Identify which cell holds the provided text, then report its (x, y) central coordinate. 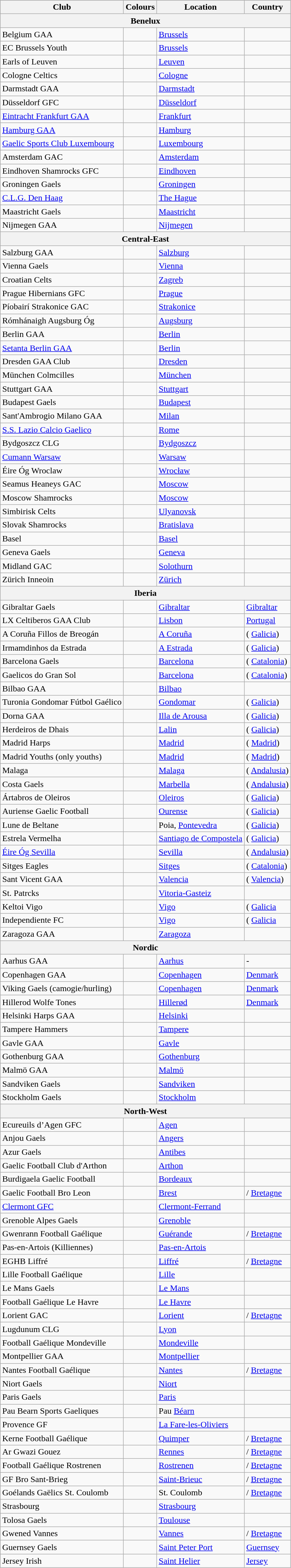
Geneva (200, 552)
North-West (145, 1111)
Éire Óg Wroclaw (62, 471)
Lyon (200, 1329)
Lugdunum CLG (62, 1329)
Midland GAC (62, 566)
Salzburg (200, 252)
Grenoble Alpes Gaels (62, 1220)
Geneva Gaels (62, 552)
Gaelicos do Gran Sol (62, 675)
Illa de Arousa (200, 716)
A Coruña Fillos de Breogán (62, 634)
Rome (200, 430)
Vannes (200, 1534)
Estrela Vermelha (62, 839)
Maastricht Gaels (62, 212)
Stockholm (200, 1097)
Lille Football Gaélique (62, 1275)
Bilbao (200, 689)
Rostrenen (200, 1465)
Helsinki Harps GAA (62, 1015)
Belgium GAA (62, 34)
( Valencia) (267, 879)
Prague (200, 293)
Pau Béarn (200, 1411)
Bordeaux (200, 1179)
Düsseldorf (200, 102)
Darmstadt GAA (62, 89)
Groningen (200, 184)
Madrid Youths (only youths) (62, 757)
Malmö (200, 1070)
Mondeville (200, 1343)
A Estrada (200, 648)
Vienna Gaels (62, 266)
Slovak Shamrocks (62, 525)
Herdeiros de Dhais (62, 729)
Nijmegen (200, 225)
Stockholm Gaels (62, 1097)
Zaragoza GAA (62, 934)
A Coruña (200, 634)
EGHB Liffré (62, 1261)
Club (62, 7)
EC Brussels Youth (62, 48)
Ulyanovsk (200, 511)
Dresden (200, 361)
Clermont GFC (62, 1206)
St. Coulomb (200, 1493)
Gaelic Football Bro Leon (62, 1193)
Milan (200, 416)
Saint Peter Port (200, 1547)
Viking Gaels (camogie/hurling) (62, 988)
Azur Gaels (62, 1152)
Cumann Warsaw (62, 457)
Nantes Football Gaélique (62, 1370)
Gothenburg GAA (62, 1057)
Pas-en-Artois (200, 1247)
Benelux (145, 21)
Gwenrann Football Gaélique (62, 1234)
Tampere (200, 1029)
Vienna (200, 266)
Maastricht (200, 212)
Tolosa Gaels (62, 1520)
Bratislava (200, 525)
Kerne Football Gaélique (62, 1438)
Eintracht Frankfurt GAA (62, 116)
Darmstadt (200, 89)
Bydgoszcz (200, 443)
Santiago de Compostela (200, 839)
Oleiros (200, 797)
Paris (200, 1397)
Angers (200, 1138)
Football Gaélique Rostrenen (62, 1465)
Setanta Berlin GAA (62, 348)
Brest (200, 1193)
Location (200, 7)
Dresden GAA Club (62, 361)
Nantes (200, 1370)
Vitoria-Gasteiz (200, 893)
Hamburg (200, 130)
LX Celtiberos GAA Club (62, 621)
Copenhagen GAA (62, 975)
Provence GF (62, 1424)
Leuven (200, 62)
Düsseldorf GFC (62, 102)
Budapest Gaels (62, 402)
Budapest (200, 402)
Strakonice (200, 307)
Pau Bearn Sports Gaeliques (62, 1411)
Sandviken (200, 1084)
Quimper (200, 1438)
Gaelic Football Club d'Arthon (62, 1166)
Toulouse (200, 1520)
Ecureuils d’Agen GFC (62, 1125)
Marbella (200, 784)
Auriense Gaelic Football (62, 811)
Jersey (267, 1561)
Burdigaela Gaelic Football (62, 1179)
Guernsey Gaels (62, 1547)
- (267, 961)
Turonia Gondomar Fútbol Gaélico (62, 702)
Sandviken Gaels (62, 1084)
Wrocław (200, 471)
GF Bro Sant-Brieg (62, 1479)
Groningen Gaels (62, 184)
La Fare-les-Oliviers (200, 1424)
Croatian Celts (62, 280)
Ártabros de Oleiros (62, 797)
Grenoble (200, 1220)
Gothenburg (200, 1057)
Píobairí Strakonice GAC (62, 307)
Sevilla (200, 852)
Aarhus GAA (62, 961)
Lille (200, 1275)
Portugal (267, 621)
Hillerød (200, 1002)
Gavle GAA (62, 1043)
Seamus Heaneys GAC (62, 484)
Salzburg GAA (62, 252)
The Hague (200, 198)
Zaragoza (200, 934)
Montpellier (200, 1356)
Niort Gaels (62, 1384)
Prague Hibernians GFC (62, 293)
Lisbon (200, 621)
Nordic (145, 947)
Éire Óg Sevilla (62, 852)
München (200, 375)
Irmamdinhos da Estrada (62, 648)
Earls of Leuven (62, 62)
Lalin (200, 729)
Ar Gwazi Gouez (62, 1452)
Jersey Irish (62, 1561)
Lorient (200, 1316)
Paris Gaels (62, 1397)
Lune de Beltane (62, 825)
Tampere Hammers (62, 1029)
Gavle (200, 1043)
Zürich (200, 579)
Cologne Celtics (62, 75)
Poia, Pontevedra (200, 825)
Arthon (200, 1166)
Le Mans Gaels (62, 1288)
Football Gaélique Mondeville (62, 1343)
Berlin GAA (62, 334)
Rómhánaigh Augsburg Óg (62, 320)
Stuttgart GAA (62, 389)
S.S. Lazio Calcio Gaelico (62, 430)
Sitges Eagles (62, 866)
C.L.G. Den Haag (62, 198)
Lorient GAC (62, 1316)
Cologne (200, 75)
Guérande (200, 1234)
Keltoi Vigo (62, 907)
Solothurn (200, 566)
Warsaw (200, 457)
Gibraltar Gaels (62, 607)
Luxembourg (200, 143)
Simbirisk Celts (62, 511)
Valencia (200, 879)
Nijmegen GAA (62, 225)
St. Patrcks (62, 893)
Barcelona Gaels (62, 661)
Iberia (145, 593)
Colours (140, 7)
Hillerod Wolfe Tones (62, 1002)
Central-East (145, 239)
Gondomar (200, 702)
Costa Gaels (62, 784)
Madrid Harps (62, 743)
Liffré (200, 1261)
Football Gaélique Le Havre (62, 1302)
Stuttgart (200, 389)
Antibes (200, 1152)
Bydgoszcz CLG (62, 443)
Dorna GAA (62, 716)
Goélands Gaëlics St. Coulomb (62, 1493)
Aarhus (200, 961)
Ourense (200, 811)
Frankfurt (200, 116)
Niort (200, 1384)
Sant'Ambrogio Milano GAA (62, 416)
Hamburg GAA (62, 130)
Le Havre (200, 1302)
Rennes (200, 1452)
Pas-en-Artois (Killiennes) (62, 1247)
Anjou Gaels (62, 1138)
Augsburg (200, 320)
Guernsey (267, 1547)
Sitges (200, 866)
Moscow Shamrocks (62, 498)
Amsterdam (200, 157)
Zürich Inneoin (62, 579)
Independiente FC (62, 920)
Eindhoven (200, 171)
Gaelic Sports Club Luxembourg (62, 143)
Le Mans (200, 1288)
Malmö GAA (62, 1070)
Gwened Vannes (62, 1534)
Zagreb (200, 280)
Clermont-Ferrand (200, 1206)
Montpellier GAA (62, 1356)
München Colmcilles (62, 375)
Sant Vicent GAA (62, 879)
Helsinki (200, 1015)
Agen (200, 1125)
Saint Helier (200, 1561)
Saint-Brieuc (200, 1479)
Country (267, 7)
Amsterdam GAC (62, 157)
Bilbao GAA (62, 689)
Eindhoven Shamrocks GFC (62, 171)
